Capture the cell that displays the provided text and extract its (X, Y) central coordinate. 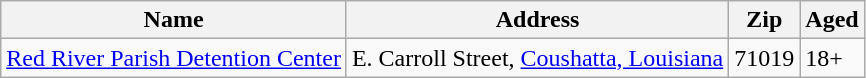
71019 (764, 58)
Name (174, 20)
Zip (764, 20)
Address (537, 20)
Red River Parish Detention Center (174, 58)
E. Carroll Street, Coushatta, Louisiana (537, 58)
Aged (832, 20)
18+ (832, 58)
